Find where the given text appears and provide that cell's center as [x, y] coordinate. 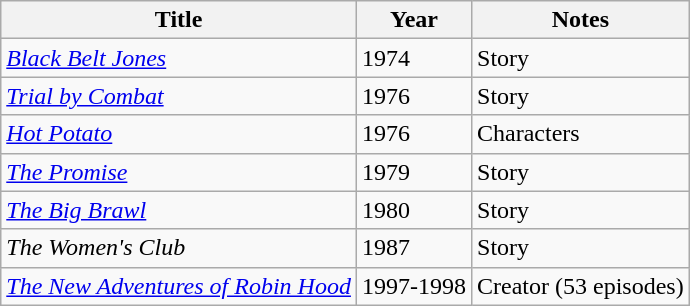
Year [414, 20]
1997-1998 [414, 286]
Hot Potato [179, 134]
1979 [414, 172]
1980 [414, 210]
Black Belt Jones [179, 58]
Characters [581, 134]
The New Adventures of Robin Hood [179, 286]
Notes [581, 20]
Creator (53 episodes) [581, 286]
1974 [414, 58]
Title [179, 20]
The Women's Club [179, 248]
The Promise [179, 172]
Trial by Combat [179, 96]
The Big Brawl [179, 210]
1987 [414, 248]
